Provide the (X, Y) coordinate of the cell's center where the given text is located.  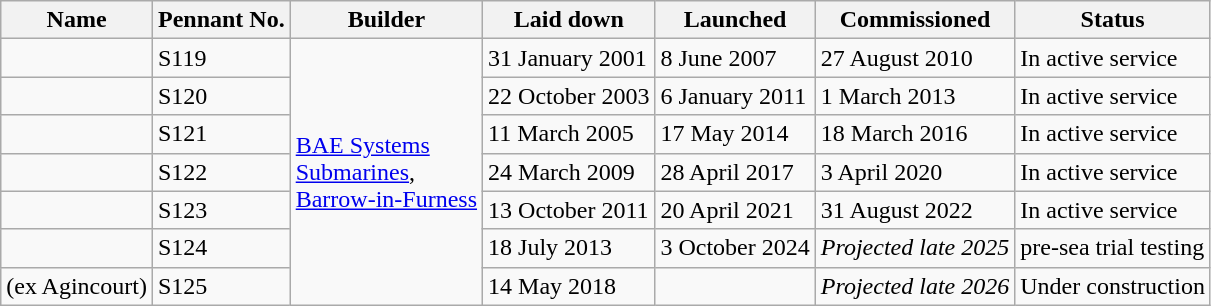
31 August 2022 (914, 210)
S124 (221, 248)
S121 (221, 134)
27 August 2010 (914, 58)
24 March 2009 (569, 172)
14 May 2018 (569, 286)
Name (77, 20)
Commissioned (914, 20)
1 March 2013 (914, 96)
BAE SystemsSubmarines,Barrow-in-Furness (386, 172)
18 March 2016 (914, 134)
Pennant No. (221, 20)
Launched (735, 20)
(ex Agincourt) (77, 286)
S123 (221, 210)
Laid down (569, 20)
22 October 2003 (569, 96)
Under construction (1113, 286)
pre-sea trial testing (1113, 248)
S119 (221, 58)
28 April 2017 (735, 172)
6 January 2011 (735, 96)
18 July 2013 (569, 248)
13 October 2011 (569, 210)
Projected late 2025 (914, 248)
S125 (221, 286)
8 June 2007 (735, 58)
31 January 2001 (569, 58)
20 April 2021 (735, 210)
11 March 2005 (569, 134)
3 October 2024 (735, 248)
3 April 2020 (914, 172)
Projected late 2026 (914, 286)
Status (1113, 20)
Builder (386, 20)
17 May 2014 (735, 134)
S120 (221, 96)
S122 (221, 172)
